Search for the cell housing the specified text and yield its [x, y] center coordinate. 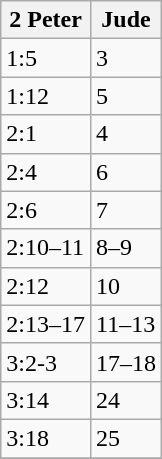
3:18 [46, 438]
24 [126, 400]
11–13 [126, 324]
2:4 [46, 172]
3:14 [46, 400]
2:10–11 [46, 248]
1:5 [46, 58]
2:6 [46, 210]
3 [126, 58]
7 [126, 210]
2:13–17 [46, 324]
5 [126, 96]
2 Peter [46, 20]
3:2-3 [46, 362]
2:1 [46, 134]
1:12 [46, 96]
4 [126, 134]
17–18 [126, 362]
10 [126, 286]
Jude [126, 20]
2:12 [46, 286]
6 [126, 172]
25 [126, 438]
8–9 [126, 248]
